Provide the (x, y) coordinate of the cell's center where the given text is located.  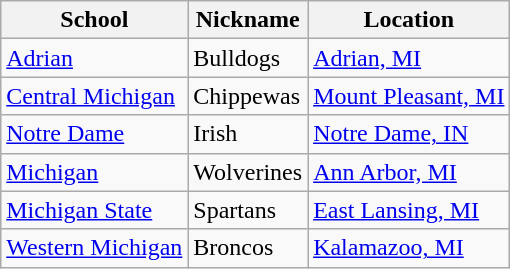
Notre Dame, IN (409, 134)
Irish (248, 134)
Adrian, MI (409, 58)
Central Michigan (94, 96)
Broncos (248, 248)
East Lansing, MI (409, 210)
Mount Pleasant, MI (409, 96)
Notre Dame (94, 134)
Location (409, 20)
Western Michigan (94, 248)
Bulldogs (248, 58)
Wolverines (248, 172)
School (94, 20)
Ann Arbor, MI (409, 172)
Nickname (248, 20)
Michigan (94, 172)
Kalamazoo, MI (409, 248)
Chippewas (248, 96)
Adrian (94, 58)
Michigan State (94, 210)
Spartans (248, 210)
